Extract the (X, Y) coordinate from the center of the cell holding the provided text.  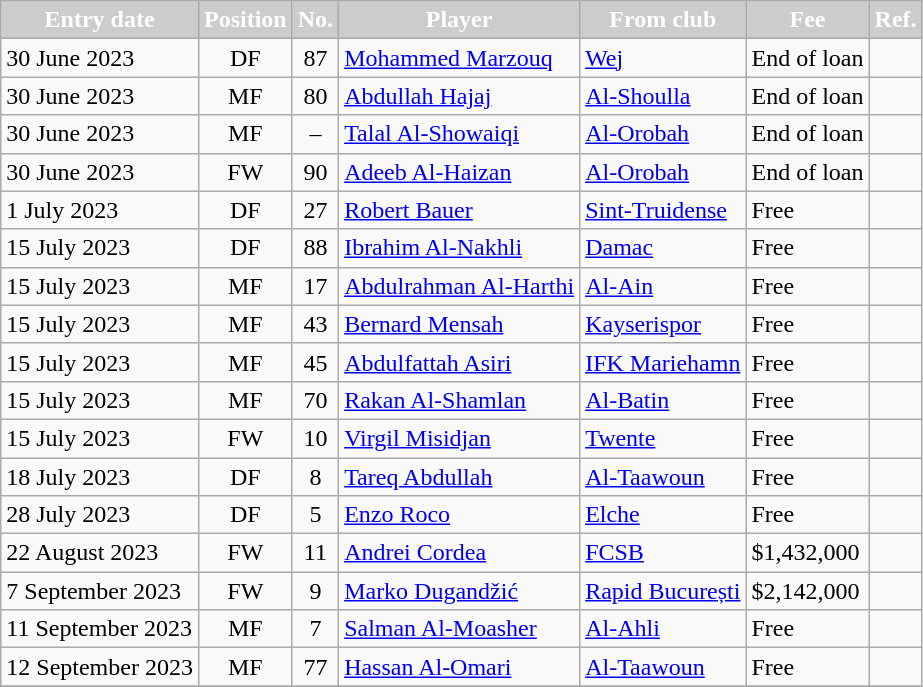
No. (315, 20)
Twente (663, 438)
Abdulrahman Al-Harthi (460, 286)
18 July 2023 (100, 477)
Damac (663, 248)
Salman Al-Moasher (460, 629)
$1,432,000 (808, 553)
12 September 2023 (100, 667)
88 (315, 248)
Ref. (896, 20)
Kayserispor (663, 324)
Abdulfattah Asiri (460, 362)
Tareq Abdullah (460, 477)
FCSB (663, 553)
Fee (808, 20)
Al-Ahli (663, 629)
11 September 2023 (100, 629)
Adeeb Al-Haizan (460, 172)
Al-Ain (663, 286)
Bernard Mensah (460, 324)
77 (315, 667)
22 August 2023 (100, 553)
Enzo Roco (460, 515)
8 (315, 477)
80 (315, 96)
11 (315, 553)
43 (315, 324)
7 (315, 629)
Marko Dugandžić (460, 591)
Abdullah Hajaj (460, 96)
Rapid București (663, 591)
9 (315, 591)
Wej (663, 58)
70 (315, 400)
Rakan Al-Shamlan (460, 400)
Virgil Misidjan (460, 438)
17 (315, 286)
5 (315, 515)
Hassan Al-Omari (460, 667)
IFK Mariehamn (663, 362)
Ibrahim Al-Nakhli (460, 248)
Sint-Truidense (663, 210)
45 (315, 362)
Robert Bauer (460, 210)
10 (315, 438)
28 July 2023 (100, 515)
From club (663, 20)
Talal Al-Showaiqi (460, 134)
Al-Batin (663, 400)
27 (315, 210)
Player (460, 20)
Entry date (100, 20)
1 July 2023 (100, 210)
Elche (663, 515)
Position (245, 20)
Mohammed Marzouq (460, 58)
– (315, 134)
90 (315, 172)
87 (315, 58)
Al-Shoulla (663, 96)
Andrei Cordea (460, 553)
$2,142,000 (808, 591)
7 September 2023 (100, 591)
